For the text-containing cell, return its midpoint in [X, Y] coordinate format. 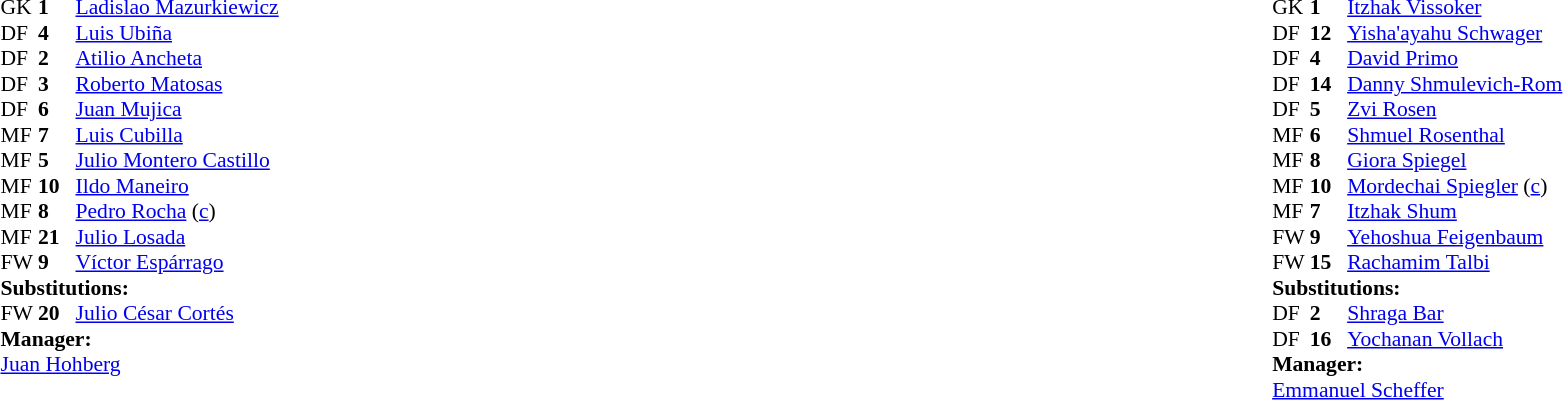
Juan Hohberg [139, 365]
Itzhak Shum [1454, 211]
Rachamim Talbi [1454, 263]
20 [57, 313]
David Primo [1454, 59]
21 [57, 237]
Julio Montero Castillo [178, 161]
Yochanan Vollach [1454, 339]
Pedro Rocha (c) [178, 211]
Shmuel Rosenthal [1454, 135]
Ildo Maneiro [178, 186]
Giora Spiegel [1454, 161]
Shraga Bar [1454, 313]
Yisha'ayahu Schwager [1454, 33]
Luis Cubilla [178, 135]
Yehoshua Feigenbaum [1454, 237]
3 [57, 84]
15 [1329, 263]
Zvi Rosen [1454, 109]
Atilio Ancheta [178, 59]
Juan Mujica [178, 109]
Víctor Espárrago [178, 263]
Roberto Matosas [178, 84]
Danny Shmulevich-Rom [1454, 84]
Mordechai Spiegler (c) [1454, 186]
Julio César Cortés [178, 313]
Luis Ubiña [178, 33]
12 [1329, 33]
Julio Losada [178, 237]
16 [1329, 339]
14 [1329, 84]
